Find where the given text appears and provide that cell's center as (x, y) coordinate. 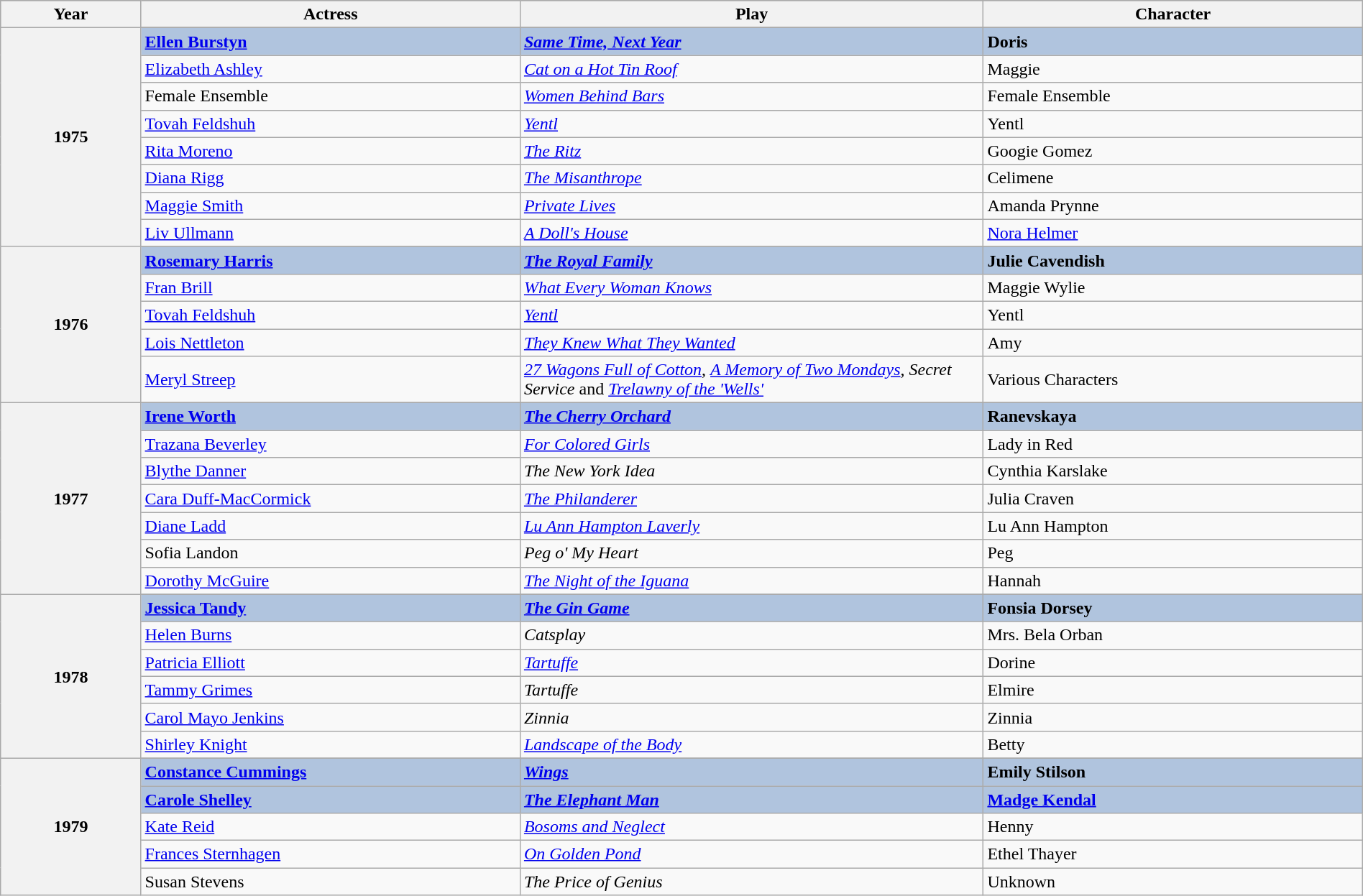
Susan Stevens (331, 882)
Hannah (1173, 581)
Carol Mayo Jenkins (331, 717)
Peg (1173, 553)
Tammy Grimes (331, 690)
The Elephant Man (752, 800)
Diana Rigg (331, 178)
Diane Ladd (331, 526)
Amy (1173, 343)
The Gin Game (752, 608)
They Knew What They Wanted (752, 343)
Patricia Elliott (331, 662)
Maggie (1173, 69)
Frances Sternhagen (331, 854)
Lois Nettleton (331, 343)
Wings (752, 772)
Play (752, 14)
Year (70, 14)
The Misanthrope (752, 178)
Peg o' My Heart (752, 553)
Rita Moreno (331, 151)
Liv Ullmann (331, 233)
Landscape of the Body (752, 744)
27 Wagons Full of Cotton, A Memory of Two Mondays, Secret Service and Trelawny of the 'Wells' (752, 379)
Lu Ann Hampton Laverly (752, 526)
Maggie Smith (331, 205)
Helen Burns (331, 635)
Nora Helmer (1173, 233)
The Royal Family (752, 260)
Jessica Tandy (331, 608)
Doris (1173, 42)
The Cherry Orchard (752, 417)
1977 (70, 499)
Fran Brill (331, 287)
The Price of Genius (752, 882)
What Every Woman Knows (752, 287)
Amanda Prynne (1173, 205)
Julia Craven (1173, 499)
Elmire (1173, 690)
1978 (70, 676)
Meryl Streep (331, 379)
Blythe Danner (331, 471)
Dorine (1173, 662)
The Night of the Iguana (752, 581)
Madge Kendal (1173, 800)
Bosoms and Neglect (752, 827)
1975 (70, 137)
Trazana Beverley (331, 444)
Googie Gomez (1173, 151)
Maggie Wylie (1173, 287)
Kate Reid (331, 827)
Ranevskaya (1173, 417)
1976 (70, 325)
Sofia Landon (331, 553)
Rosemary Harris (331, 260)
A Doll's House (752, 233)
The Philanderer (752, 499)
Women Behind Bars (752, 96)
The Ritz (752, 151)
Unknown (1173, 882)
Carole Shelley (331, 800)
Various Characters (1173, 379)
Julie Cavendish (1173, 260)
Cynthia Karslake (1173, 471)
Fonsia Dorsey (1173, 608)
Henny (1173, 827)
Private Lives (752, 205)
1979 (70, 826)
On Golden Pond (752, 854)
Lady in Red (1173, 444)
Betty (1173, 744)
Shirley Knight (331, 744)
Mrs. Bela Orban (1173, 635)
Cara Duff-MacCormick (331, 499)
Emily Stilson (1173, 772)
Ellen Burstyn (331, 42)
Cat on a Hot Tin Roof (752, 69)
Character (1173, 14)
Ethel Thayer (1173, 854)
Catsplay (752, 635)
Dorothy McGuire (331, 581)
Constance Cummings (331, 772)
Lu Ann Hampton (1173, 526)
Celimene (1173, 178)
For Colored Girls (752, 444)
Actress (331, 14)
Same Time, Next Year (752, 42)
The New York Idea (752, 471)
Irene Worth (331, 417)
Elizabeth Ashley (331, 69)
